Scan for the cell matching the given text and deliver its [x, y] coordinate at center. 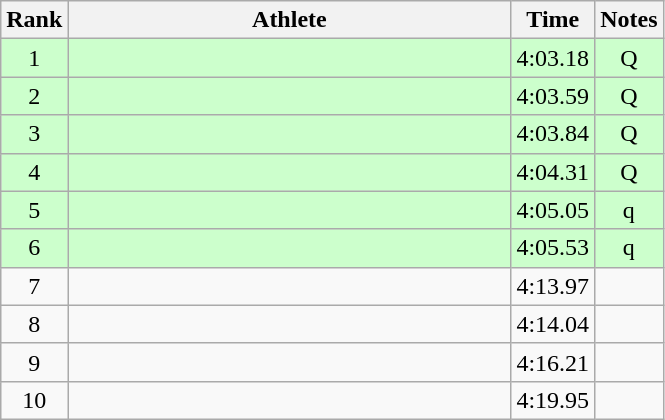
5 [34, 210]
Time [553, 20]
4:14.04 [553, 324]
Notes [629, 20]
4:19.95 [553, 400]
4:13.97 [553, 286]
4 [34, 172]
4:03.18 [553, 58]
7 [34, 286]
4:03.59 [553, 96]
Rank [34, 20]
4:04.31 [553, 172]
3 [34, 134]
4:05.05 [553, 210]
1 [34, 58]
2 [34, 96]
Athlete [290, 20]
4:16.21 [553, 362]
9 [34, 362]
4:03.84 [553, 134]
8 [34, 324]
4:05.53 [553, 248]
10 [34, 400]
6 [34, 248]
